Find where the given text appears and provide that cell's center as (X, Y) coordinate. 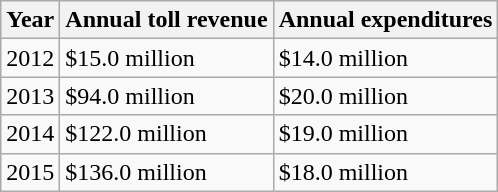
$122.0 million (166, 134)
$15.0 million (166, 58)
$20.0 million (386, 96)
2015 (30, 172)
Annual expenditures (386, 20)
$14.0 million (386, 58)
Year (30, 20)
Annual toll revenue (166, 20)
$94.0 million (166, 96)
2013 (30, 96)
2012 (30, 58)
$19.0 million (386, 134)
$18.0 million (386, 172)
$136.0 million (166, 172)
2014 (30, 134)
